Locate the cell with the specified text and output its (X, Y) center coordinate. 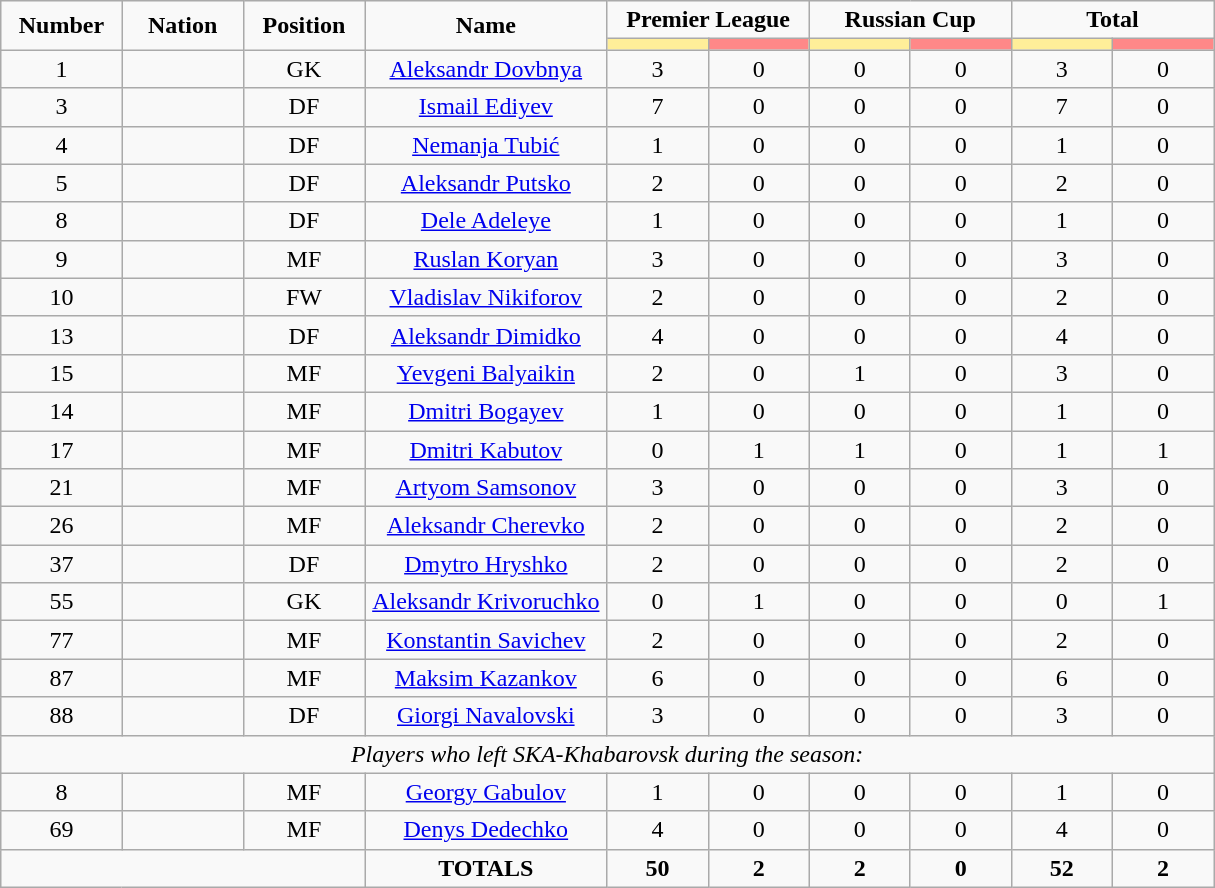
Denys Dedechko (486, 830)
9 (62, 259)
Ismail Ediyev (486, 107)
Dmitri Kabutov (486, 449)
Vladislav Nikiforov (486, 297)
Artyom Samsonov (486, 488)
52 (1062, 868)
13 (62, 335)
17 (62, 449)
Georgy Gabulov (486, 792)
Number (62, 26)
Aleksandr Dovbnya (486, 69)
Dmitri Bogayev (486, 411)
Yevgeni Balyaikin (486, 373)
Aleksandr Krivoruchko (486, 602)
87 (62, 678)
77 (62, 640)
Maksim Kazankov (486, 678)
26 (62, 526)
Giorgi Navalovski (486, 716)
37 (62, 564)
55 (62, 602)
Nation (182, 26)
Players who left SKA-Khabarovsk during the season: (608, 754)
Aleksandr Putsko (486, 183)
Konstantin Savichev (486, 640)
Russian Cup (910, 20)
88 (62, 716)
Premier League (708, 20)
Dele Adeleye (486, 221)
Name (486, 26)
FW (304, 297)
Aleksandr Dimidko (486, 335)
10 (62, 297)
5 (62, 183)
Nemanja Tubić (486, 145)
Aleksandr Cherevko (486, 526)
Ruslan Koryan (486, 259)
Position (304, 26)
50 (658, 868)
14 (62, 411)
Total (1112, 20)
TOTALS (486, 868)
69 (62, 830)
Dmytro Hryshko (486, 564)
21 (62, 488)
15 (62, 373)
